For the text-containing cell, return its midpoint in [X, Y] coordinate format. 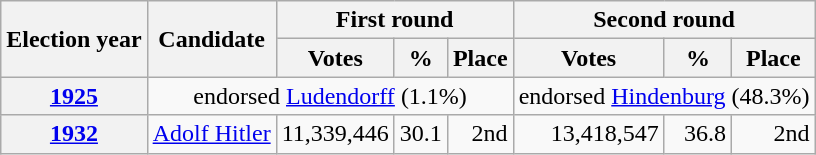
13,418,547 [588, 134]
Candidate [212, 39]
36.8 [698, 134]
Second round [664, 20]
Adolf Hitler [212, 134]
Election year [74, 39]
1932 [74, 134]
endorsed Ludendorff (1.1%) [330, 96]
30.1 [420, 134]
First round [394, 20]
1925 [74, 96]
endorsed Hindenburg (48.3%) [664, 96]
11,339,446 [335, 134]
